Identify which cell holds the provided text, then report its [X, Y] central coordinate. 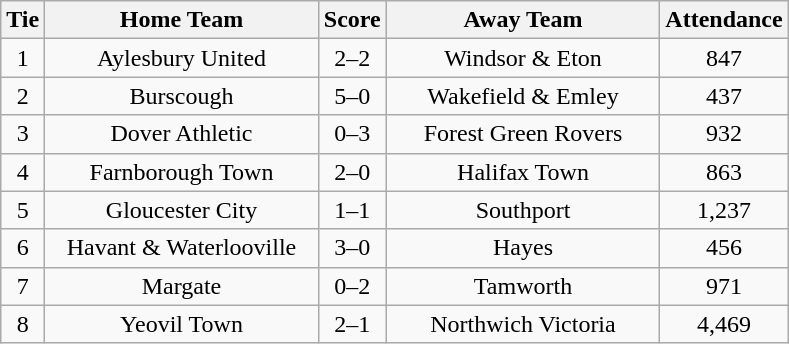
5–0 [352, 96]
Gloucester City [182, 210]
Northwich Victoria [523, 324]
Tie [23, 20]
437 [724, 96]
456 [724, 248]
1 [23, 58]
Margate [182, 286]
0–2 [352, 286]
Tamworth [523, 286]
7 [23, 286]
4 [23, 172]
Farnborough Town [182, 172]
Attendance [724, 20]
847 [724, 58]
3–0 [352, 248]
6 [23, 248]
4,469 [724, 324]
863 [724, 172]
Yeovil Town [182, 324]
2–1 [352, 324]
Wakefield & Emley [523, 96]
Burscough [182, 96]
8 [23, 324]
Southport [523, 210]
Hayes [523, 248]
Halifax Town [523, 172]
2–0 [352, 172]
Away Team [523, 20]
Havant & Waterlooville [182, 248]
932 [724, 134]
1–1 [352, 210]
971 [724, 286]
2 [23, 96]
1,237 [724, 210]
Score [352, 20]
Windsor & Eton [523, 58]
Dover Athletic [182, 134]
0–3 [352, 134]
3 [23, 134]
2–2 [352, 58]
5 [23, 210]
Home Team [182, 20]
Aylesbury United [182, 58]
Forest Green Rovers [523, 134]
